Capture the cell that displays the provided text and extract its [x, y] central coordinate. 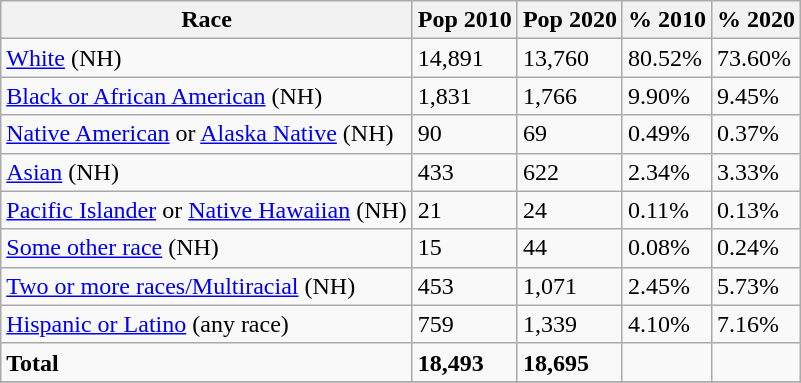
5.73% [756, 286]
Pacific Islander or Native Hawaiian (NH) [207, 210]
24 [570, 210]
Asian (NH) [207, 172]
% 2020 [756, 20]
44 [570, 248]
Hispanic or Latino (any race) [207, 324]
1,831 [464, 96]
453 [464, 286]
622 [570, 172]
3.33% [756, 172]
Pop 2010 [464, 20]
White (NH) [207, 58]
0.24% [756, 248]
7.16% [756, 324]
Black or African American (NH) [207, 96]
18,493 [464, 362]
1,766 [570, 96]
18,695 [570, 362]
14,891 [464, 58]
90 [464, 134]
80.52% [666, 58]
4.10% [666, 324]
9.45% [756, 96]
Two or more races/Multiracial (NH) [207, 286]
15 [464, 248]
Race [207, 20]
2.34% [666, 172]
2.45% [666, 286]
433 [464, 172]
Pop 2020 [570, 20]
0.11% [666, 210]
0.08% [666, 248]
1,339 [570, 324]
69 [570, 134]
21 [464, 210]
Some other race (NH) [207, 248]
Total [207, 362]
1,071 [570, 286]
Native American or Alaska Native (NH) [207, 134]
9.90% [666, 96]
759 [464, 324]
% 2010 [666, 20]
13,760 [570, 58]
73.60% [756, 58]
0.49% [666, 134]
0.13% [756, 210]
0.37% [756, 134]
